Search for the cell housing the specified text and yield its [x, y] center coordinate. 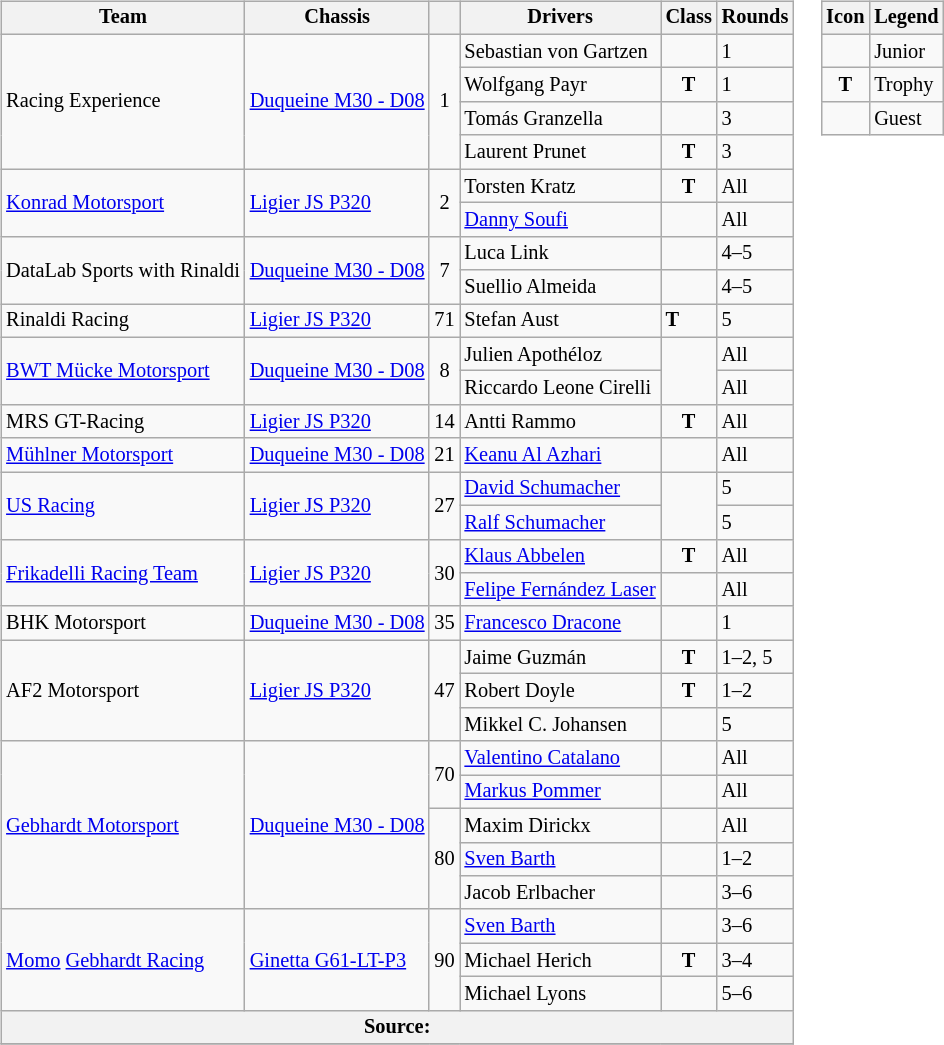
Julien Apothéloz [560, 354]
Markus Pommer [560, 792]
Valentino Catalano [560, 758]
Laurent Prunet [560, 152]
8 [444, 370]
70 [444, 774]
Wolfgang Payr [560, 85]
Sebastian von Gartzen [560, 51]
Francesco Dracone [560, 623]
7 [444, 270]
Stefan Aust [560, 321]
Antti Rammo [560, 422]
Tomás Granzella [560, 119]
Luca Link [560, 253]
Icon [845, 18]
Junior [906, 51]
Ralf Schumacher [560, 522]
MRS GT-Racing [123, 422]
Danny Soufi [560, 220]
Torsten Kratz [560, 186]
Jaime Guzmán [560, 657]
14 [444, 422]
Source: [397, 1027]
Konrad Motorsport [123, 202]
90 [444, 960]
Drivers [560, 18]
2 [444, 202]
Class [689, 18]
80 [444, 858]
Michael Herich [560, 960]
Chassis [338, 18]
47 [444, 690]
Racing Experience [123, 102]
5–6 [756, 994]
71 [444, 321]
Mühlner Motorsport [123, 455]
Jacob Erlbacher [560, 893]
Team [123, 18]
Mikkel C. Johansen [560, 724]
1–2, 5 [756, 657]
Keanu Al Azhari [560, 455]
Michael Lyons [560, 994]
30 [444, 572]
BWT Mücke Motorsport [123, 370]
Rinaldi Racing [123, 321]
David Schumacher [560, 489]
US Racing [123, 506]
Rounds [756, 18]
Guest [906, 119]
Suellio Almeida [560, 287]
3–4 [756, 960]
AF2 Motorsport [123, 690]
Robert Doyle [560, 691]
Gebhardt Motorsport [123, 825]
27 [444, 506]
DataLab Sports with Rinaldi [123, 270]
Felipe Fernández Laser [560, 590]
Riccardo Leone Cirelli [560, 388]
21 [444, 455]
Momo Gebhardt Racing [123, 960]
Maxim Dirickx [560, 825]
Ginetta G61-LT-P3 [338, 960]
Legend [906, 18]
Frikadelli Racing Team [123, 572]
Trophy [906, 85]
BHK Motorsport [123, 623]
Klaus Abbelen [560, 556]
35 [444, 623]
